Output the (X, Y) coordinate of the center of the cell containing the given text.  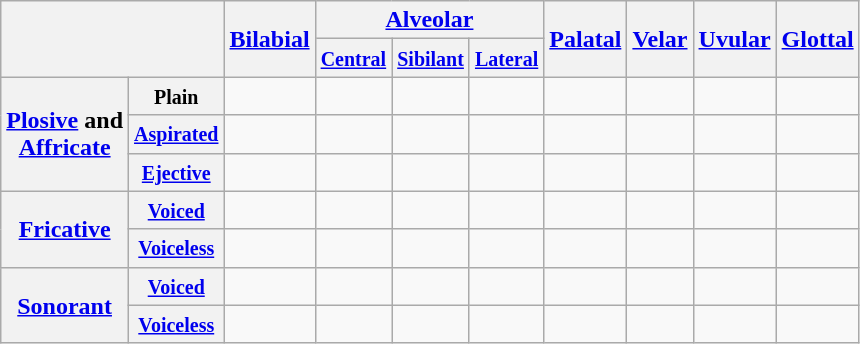
Uvular (734, 39)
Sibilant (431, 58)
Plosive andAffricate (65, 134)
Plain (176, 96)
Aspirated (176, 134)
Palatal (586, 39)
Central (354, 58)
Bilabial (270, 39)
Sonorant (65, 305)
Glottal (818, 39)
Alveolar (430, 20)
Ejective (176, 172)
Lateral (506, 58)
Velar (660, 39)
Fricative (65, 229)
